For the text-containing cell, return its midpoint in (X, Y) coordinate format. 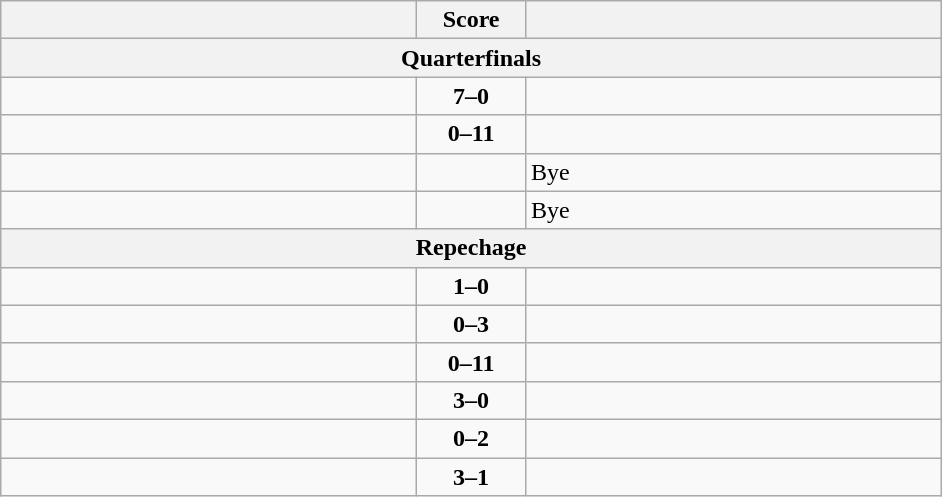
0–3 (472, 324)
3–0 (472, 400)
0–2 (472, 438)
Quarterfinals (472, 58)
3–1 (472, 477)
Repechage (472, 248)
Score (472, 20)
1–0 (472, 286)
7–0 (472, 96)
